Detect which cell encompasses the target text, then output its (x, y) center coordinate. 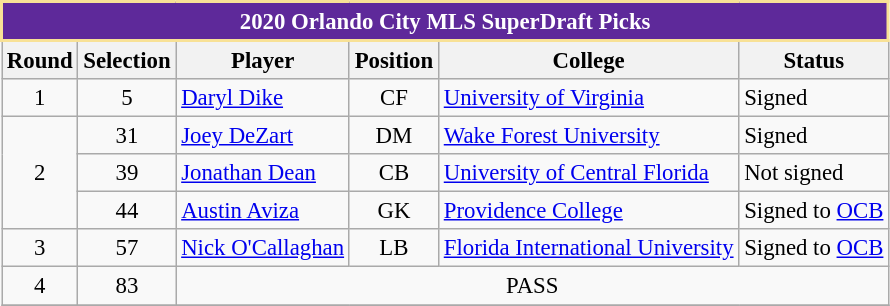
Jonathan Dean (263, 173)
Austin Aviza (263, 211)
39 (127, 173)
University of Central Florida (588, 173)
DM (394, 136)
GK (394, 211)
CF (394, 98)
University of Virginia (588, 98)
1 (40, 98)
Florida International University (588, 249)
Selection (127, 60)
5 (127, 98)
Status (814, 60)
LB (394, 249)
31 (127, 136)
83 (127, 286)
Joey DeZart (263, 136)
Player (263, 60)
Nick O'Callaghan (263, 249)
57 (127, 249)
2 (40, 174)
Round (40, 60)
Providence College (588, 211)
2020 Orlando City MLS SuperDraft Picks (446, 22)
4 (40, 286)
44 (127, 211)
PASS (532, 286)
CB (394, 173)
Position (394, 60)
Not signed (814, 173)
Daryl Dike (263, 98)
Wake Forest University (588, 136)
College (588, 60)
3 (40, 249)
